For the text-containing cell, return its midpoint in (x, y) coordinate format. 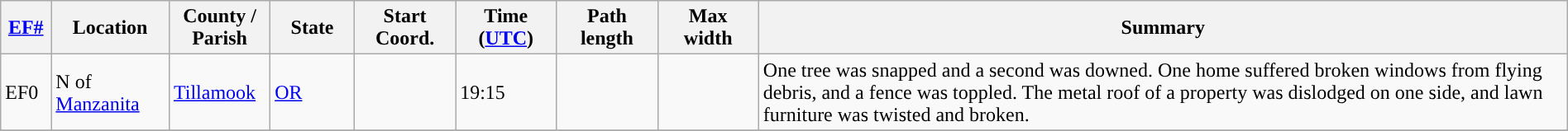
Summary (1163, 28)
19:15 (506, 92)
Location (111, 28)
Start Coord. (404, 28)
N of Manzanita (111, 92)
Tillamook (219, 92)
Path length (607, 28)
State (313, 28)
County / Parish (219, 28)
OR (313, 92)
EF0 (26, 92)
Time (UTC) (506, 28)
EF# (26, 28)
Max width (708, 28)
